Output the [X, Y] coordinate of the center of the cell containing the given text.  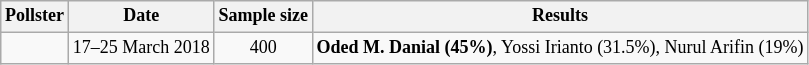
Results [560, 16]
Date [141, 16]
Sample size [263, 16]
400 [263, 48]
17–25 March 2018 [141, 48]
Oded M. Danial (45%), Yossi Irianto (31.5%), Nurul Arifin (19%) [560, 48]
Pollster [35, 16]
